Detect which cell encompasses the target text, then output its (X, Y) center coordinate. 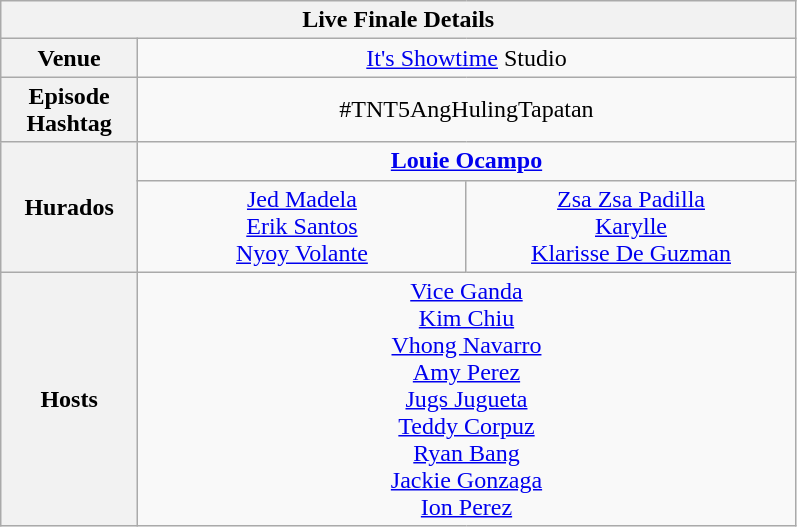
Zsa Zsa PadillaKarylleKlarisse De Guzman (630, 226)
Vice GandaKim ChiuVhong NavarroAmy PerezJugs JuguetaTeddy CorpuzRyan BangJackie GonzagaIon Perez (466, 399)
Jed MadelaErik SantosNyoy Volante (302, 226)
Venue (70, 58)
Louie Ocampo (466, 161)
Live Finale Details (398, 20)
Hosts (70, 399)
#TNT5AngHulingTapatan (466, 110)
Episode Hashtag (70, 110)
Hurados (70, 207)
It's Showtime Studio (466, 58)
